Output the [X, Y] coordinate of the center of the cell containing the given text.  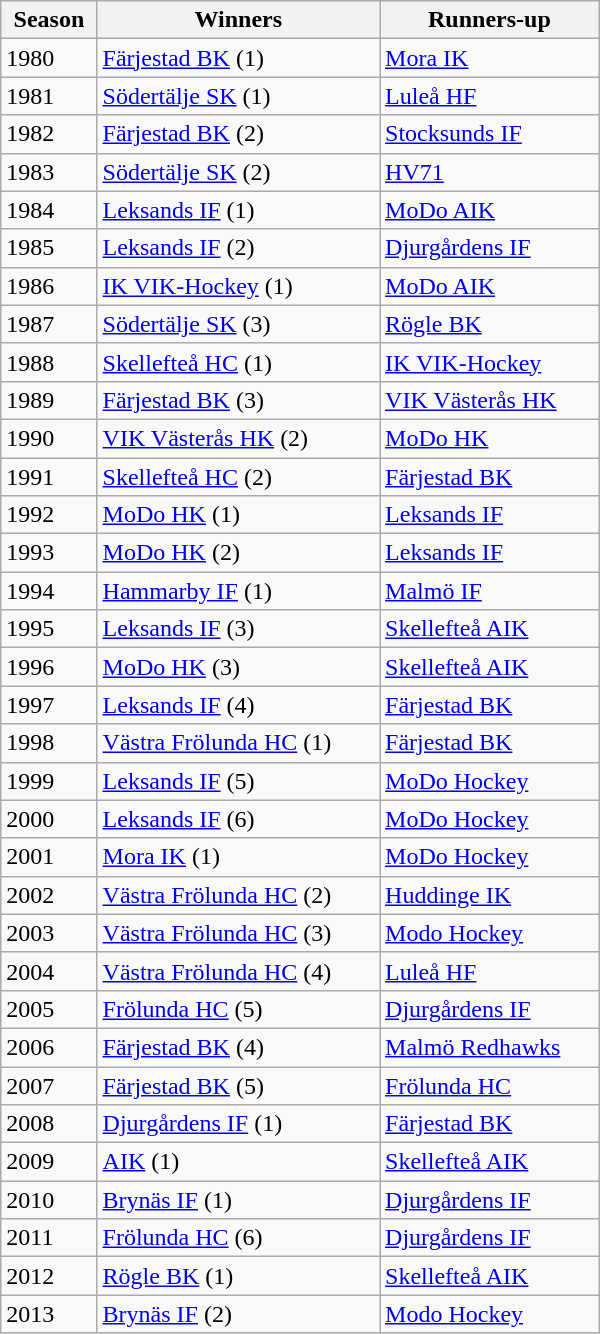
1996 [49, 667]
Mora IK (1) [238, 857]
Västra Frölunda HC (3) [238, 933]
MoDo HK (2) [238, 553]
VIK Västerås HK [490, 400]
1993 [49, 553]
VIK Västerås HK (2) [238, 438]
Västra Frölunda HC (1) [238, 743]
Rögle BK [490, 324]
Skellefteå HC (2) [238, 477]
1986 [49, 286]
MoDo HK [490, 438]
2010 [49, 1200]
2013 [49, 1314]
1981 [49, 96]
1989 [49, 400]
1992 [49, 515]
Huddinge IK [490, 895]
Hammarby IF (1) [238, 591]
Djurgårdens IF (1) [238, 1124]
Brynäs IF (1) [238, 1200]
1998 [49, 743]
1994 [49, 591]
Färjestad BK (5) [238, 1085]
2000 [49, 819]
2011 [49, 1238]
Frölunda HC (6) [238, 1238]
IK VIK-Hockey (1) [238, 286]
1987 [49, 324]
1988 [49, 362]
2012 [49, 1276]
Mora IK [490, 58]
Frölunda HC (5) [238, 1009]
1983 [49, 172]
Leksands IF (1) [238, 210]
1999 [49, 781]
Västra Frölunda HC (2) [238, 895]
1980 [49, 58]
Färjestad BK (1) [238, 58]
HV71 [490, 172]
Malmö Redhawks [490, 1047]
2008 [49, 1124]
Leksands IF (3) [238, 629]
Södertälje SK (2) [238, 172]
2009 [49, 1162]
2005 [49, 1009]
2007 [49, 1085]
Färjestad BK (2) [238, 134]
1995 [49, 629]
AIK (1) [238, 1162]
1985 [49, 248]
1982 [49, 134]
1997 [49, 705]
Season [49, 20]
2001 [49, 857]
IK VIK-Hockey [490, 362]
Brynäs IF (2) [238, 1314]
MoDo HK (3) [238, 667]
Västra Frölunda HC (4) [238, 971]
2002 [49, 895]
2003 [49, 933]
Frölunda HC [490, 1085]
2006 [49, 1047]
Malmö IF [490, 591]
Leksands IF (2) [238, 248]
1990 [49, 438]
Leksands IF (6) [238, 819]
Färjestad BK (3) [238, 400]
Runners-up [490, 20]
Skellefteå HC (1) [238, 362]
Winners [238, 20]
Södertälje SK (3) [238, 324]
Leksands IF (4) [238, 705]
MoDo HK (1) [238, 515]
Leksands IF (5) [238, 781]
Stocksunds IF [490, 134]
1984 [49, 210]
Färjestad BK (4) [238, 1047]
Södertälje SK (1) [238, 96]
1991 [49, 477]
2004 [49, 971]
Rögle BK (1) [238, 1276]
